Pinpoint the cell where the given text exists, returning its [x, y] midpoint coordinate. 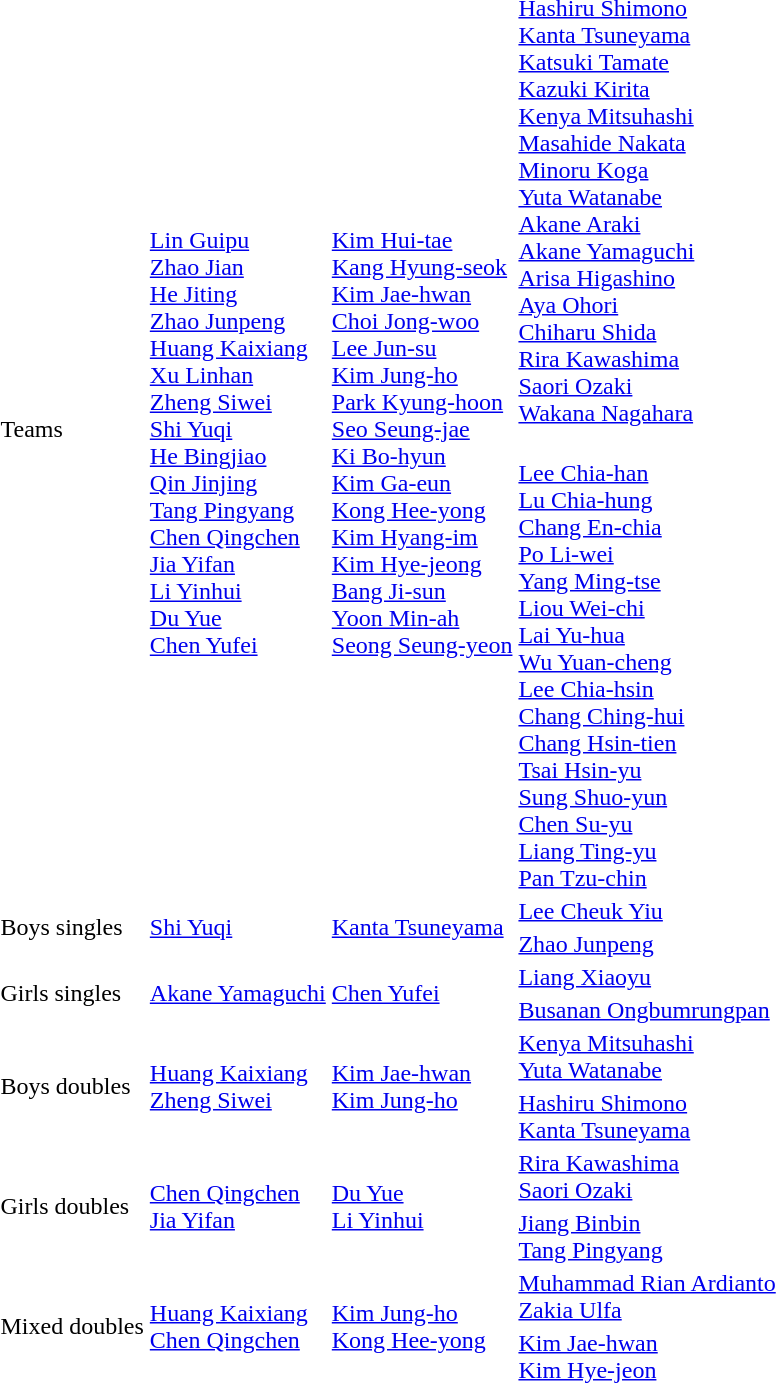
Du Yue Li Yinhui [422, 1206]
Chen Qingchen Jia Yifan [238, 1206]
Shi Yuqi [238, 928]
Chen Yufei [422, 994]
Kanta Tsuneyama [422, 928]
Akane Yamaguchi [238, 994]
Kim Jae-hwan Kim Jung-ho [422, 1086]
Huang Kaixiang Zheng Siwei [238, 1086]
